Determine the (x, y) coordinate at the center of the cell enclosing the given text.  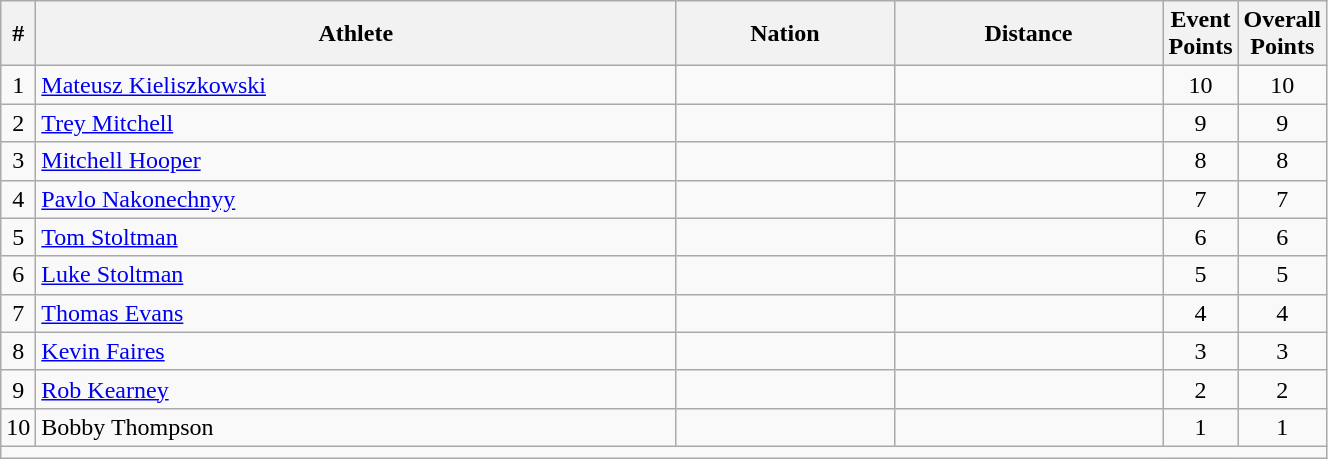
Trey Mitchell (356, 123)
Rob Kearney (356, 389)
Tom Stoltman (356, 237)
Athlete (356, 34)
# (18, 34)
Bobby Thompson (356, 427)
Distance (1028, 34)
Kevin Faires (356, 351)
Nation (785, 34)
Mitchell Hooper (356, 161)
Mateusz Kieliszkowski (356, 85)
Overall Points (1282, 34)
Thomas Evans (356, 313)
Event Points (1200, 34)
Luke Stoltman (356, 275)
Pavlo Nakonechnyy (356, 199)
